Identify which cell holds the provided text, then report its [x, y] central coordinate. 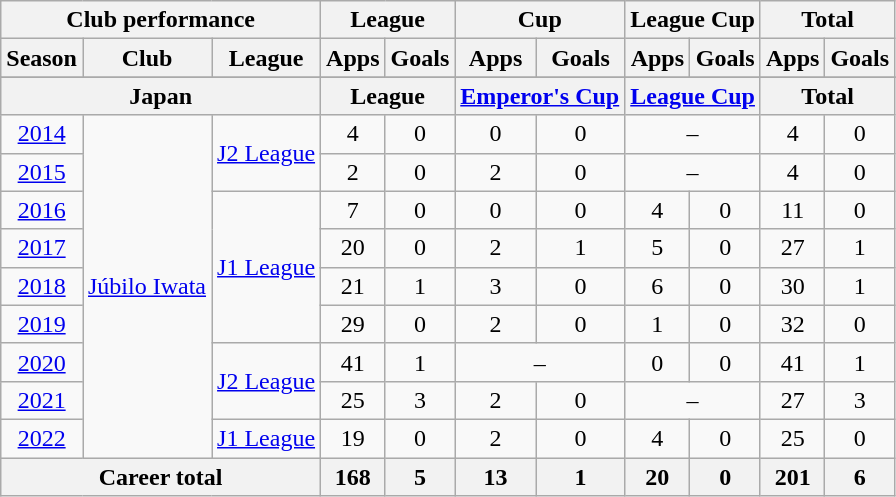
Japan [161, 96]
29 [353, 324]
32 [792, 324]
2017 [42, 248]
2019 [42, 324]
11 [792, 210]
21 [353, 286]
30 [792, 286]
2022 [42, 438]
2016 [42, 210]
Club performance [161, 20]
201 [792, 477]
2020 [42, 362]
Júbilo Iwata [146, 286]
2014 [42, 134]
Club [146, 58]
Season [42, 58]
Cup [540, 20]
13 [496, 477]
Emperor's Cup [540, 96]
Career total [161, 477]
19 [353, 438]
2015 [42, 172]
168 [353, 477]
2021 [42, 400]
7 [353, 210]
2018 [42, 286]
